Locate the cell with the specified text and output its [x, y] center coordinate. 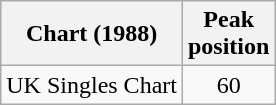
UK Singles Chart [92, 85]
Peakposition [228, 34]
Chart (1988) [92, 34]
60 [228, 85]
